Provide the (X, Y) coordinate of the cell's center where the given text is located.  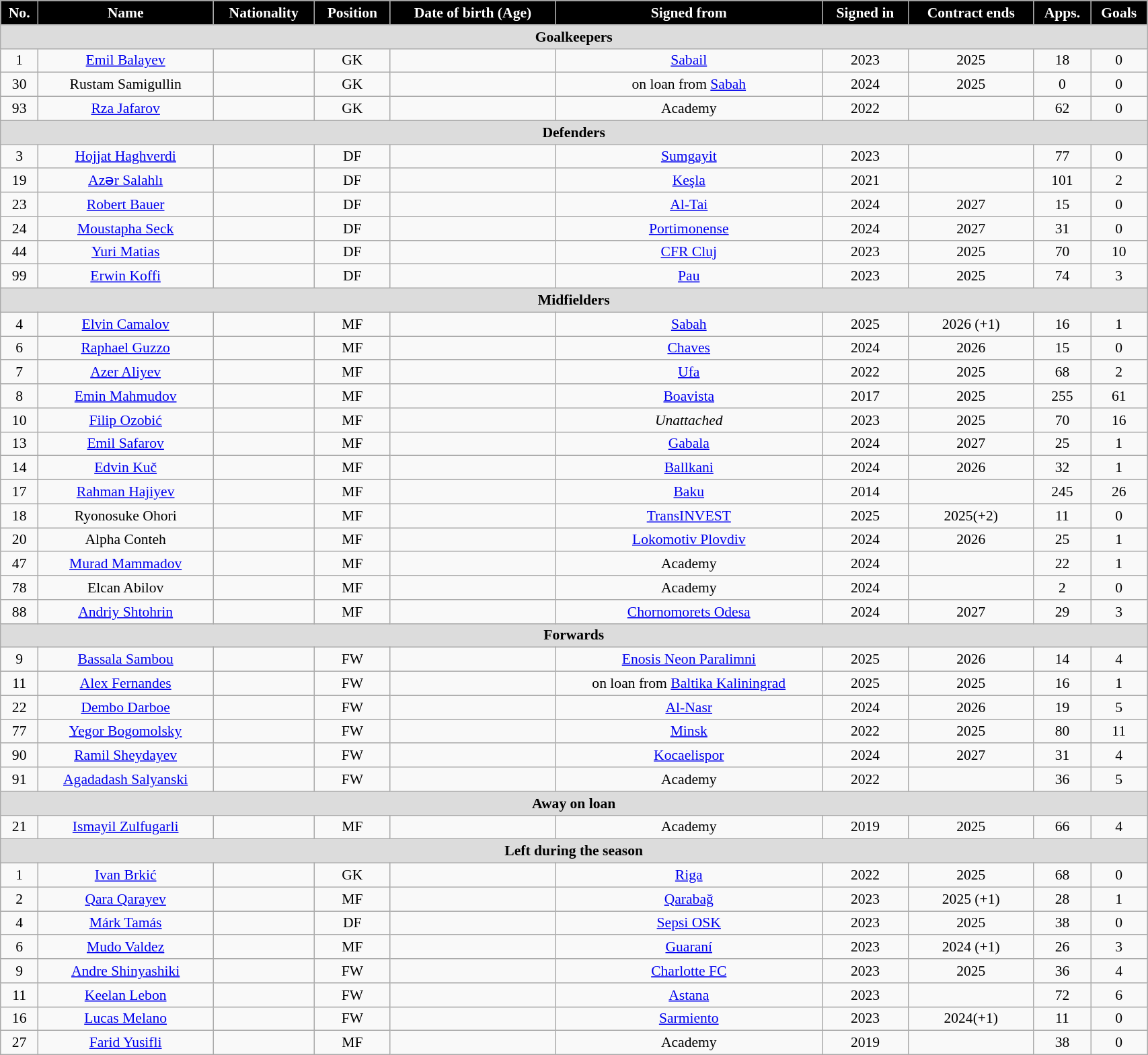
Kocaelispor (689, 756)
Keşla (689, 181)
66 (1063, 827)
30 (20, 85)
62 (1063, 109)
61 (1119, 396)
2021 (866, 181)
Filip Ozobić (126, 420)
90 (20, 756)
Left during the season (574, 851)
44 (20, 252)
Portimonense (689, 229)
Name (126, 13)
Emin Mahmudov (126, 396)
Azər Salahlı (126, 181)
on loan from Baltika Kaliningrad (689, 684)
Murad Mammadov (126, 564)
Elvin Camalov (126, 324)
on loan from Sabah (689, 85)
Elcan Abilov (126, 588)
255 (1063, 396)
Pau (689, 276)
Rustam Samigullin (126, 85)
Ryonosuke Ohori (126, 516)
Goalkeepers (574, 37)
Chaves (689, 348)
Lokomotiv Plovdiv (689, 540)
Nationality (264, 13)
Boavista (689, 396)
Ivan Brkić (126, 875)
Agadadash Salyanski (126, 779)
Gabala (689, 444)
Sumgayit (689, 157)
Ismayil Zulfugarli (126, 827)
Alex Fernandes (126, 684)
Emil Balayev (126, 61)
Riga (689, 875)
Date of birth (Age) (473, 13)
Robert Bauer (126, 204)
2024 (+1) (971, 947)
Alpha Conteh (126, 540)
Lucas Melano (126, 1019)
13 (20, 444)
Ramil Sheydayev (126, 756)
Erwin Koffi (126, 276)
Astana (689, 995)
Charlotte FC (689, 971)
Sarmiento (689, 1019)
32 (1063, 468)
Guaraní (689, 947)
Defenders (574, 132)
99 (20, 276)
Sabah (689, 324)
No. (20, 13)
Ballkani (689, 468)
Mudo Valdez (126, 947)
2024(+1) (971, 1019)
27 (20, 1043)
Forwards (574, 635)
Qara Qarayev (126, 899)
8 (20, 396)
47 (20, 564)
101 (1063, 181)
Al-Nasr (689, 707)
74 (1063, 276)
Keelan Lebon (126, 995)
Position (352, 13)
Andriy Shtohrin (126, 612)
24 (20, 229)
Moustapha Seck (126, 229)
17 (20, 492)
Midfielders (574, 301)
Ufa (689, 373)
Yuri Matias (126, 252)
Qarabağ (689, 899)
21 (20, 827)
Apps. (1063, 13)
28 (1063, 899)
7 (20, 373)
Enosis Neon Paralimni (689, 660)
88 (20, 612)
Signed in (866, 13)
Unattached (689, 420)
2026 (+1) (971, 324)
Chornomorets Odesa (689, 612)
CFR Cluj (689, 252)
20 (20, 540)
Hojjat Haghverdi (126, 157)
Dembo Darboe (126, 707)
Sabail (689, 61)
Márk Tamás (126, 923)
Baku (689, 492)
23 (20, 204)
91 (20, 779)
80 (1063, 732)
Sepsi OSK (689, 923)
TransINVEST (689, 516)
78 (20, 588)
Edvin Kuč (126, 468)
72 (1063, 995)
245 (1063, 492)
Goals (1119, 13)
Rza Jafarov (126, 109)
Raphael Guzzo (126, 348)
2025 (+1) (971, 899)
29 (1063, 612)
Farid Yusifli (126, 1043)
Bassala Sambou (126, 660)
93 (20, 109)
Al-Tai (689, 204)
2017 (866, 396)
Rahman Hajiyev (126, 492)
Away on loan (574, 804)
Contract ends (971, 13)
2014 (866, 492)
Yegor Bogomolsky (126, 732)
Minsk (689, 732)
Andre Shinyashiki (126, 971)
Azer Aliyev (126, 373)
Emil Safarov (126, 444)
Signed from (689, 13)
2025(+2) (971, 516)
